Locate the cell with the specified text and output its [X, Y] center coordinate. 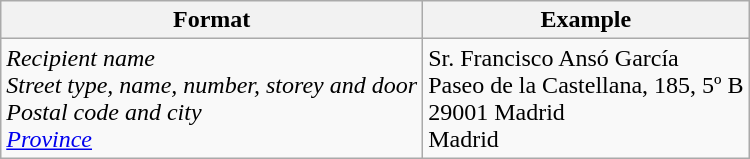
Recipient name Street type, name, number, storey and door Postal code and cityProvince [212, 98]
Example [586, 20]
Format [212, 20]
Sr. Francisco Ansó García Paseo de la Castellana, 185, 5º B 29001 Madrid Madrid [586, 98]
